Provide the [X, Y] coordinate of the cell's center where the given text is located.  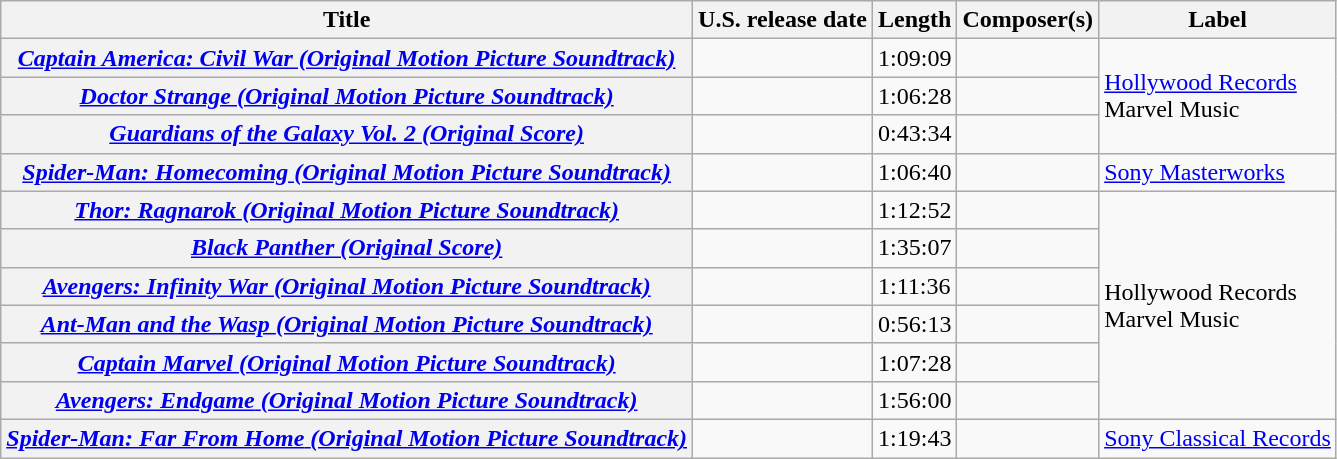
Spider-Man: Homecoming (Original Motion Picture Soundtrack) [347, 172]
Avengers: Infinity War (Original Motion Picture Soundtrack) [347, 286]
1:06:40 [915, 172]
Sony Classical Records [1218, 438]
Guardians of the Galaxy Vol. 2 (Original Score) [347, 134]
Avengers: Endgame (Original Motion Picture Soundtrack) [347, 400]
Title [347, 20]
Length [915, 20]
Ant-Man and the Wasp (Original Motion Picture Soundtrack) [347, 324]
Label [1218, 20]
Spider-Man: Far From Home (Original Motion Picture Soundtrack) [347, 438]
1:11:36 [915, 286]
Captain Marvel (Original Motion Picture Soundtrack) [347, 362]
1:56:00 [915, 400]
Composer(s) [1028, 20]
U.S. release date [783, 20]
1:35:07 [915, 248]
1:12:52 [915, 210]
Doctor Strange (Original Motion Picture Soundtrack) [347, 96]
Captain America: Civil War (Original Motion Picture Soundtrack) [347, 58]
Thor: Ragnarok (Original Motion Picture Soundtrack) [347, 210]
1:06:28 [915, 96]
0:43:34 [915, 134]
Black Panther (Original Score) [347, 248]
Sony Masterworks [1218, 172]
0:56:13 [915, 324]
1:19:43 [915, 438]
1:09:09 [915, 58]
1:07:28 [915, 362]
